Find where the given text appears and provide that cell's center as [x, y] coordinate. 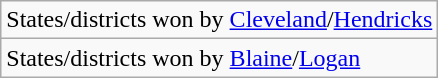
States/districts won by Cleveland/Hendricks [220, 20]
States/districts won by Blaine/Logan [220, 58]
